Extract the (X, Y) coordinate from the center of the cell holding the provided text.  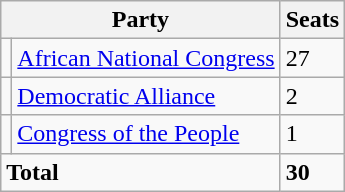
Seats (312, 20)
27 (312, 58)
Congress of the People (146, 134)
2 (312, 96)
Total (140, 172)
30 (312, 172)
African National Congress (146, 58)
Democratic Alliance (146, 96)
Party (140, 20)
1 (312, 134)
